Pinpoint the cell where the given text exists, returning its [x, y] midpoint coordinate. 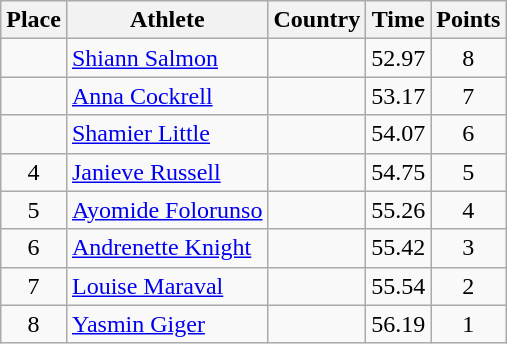
Yasmin Giger [167, 324]
52.97 [398, 58]
Louise Maraval [167, 286]
53.17 [398, 96]
Janieve Russell [167, 172]
55.42 [398, 248]
Country [317, 20]
Shiann Salmon [167, 58]
Athlete [167, 20]
1 [468, 324]
Andrenette Knight [167, 248]
2 [468, 286]
54.07 [398, 134]
3 [468, 248]
55.54 [398, 286]
Shamier Little [167, 134]
Anna Cockrell [167, 96]
Ayomide Folorunso [167, 210]
Place [34, 20]
Points [468, 20]
Time [398, 20]
56.19 [398, 324]
54.75 [398, 172]
55.26 [398, 210]
